Capture the cell that displays the provided text and extract its (X, Y) central coordinate. 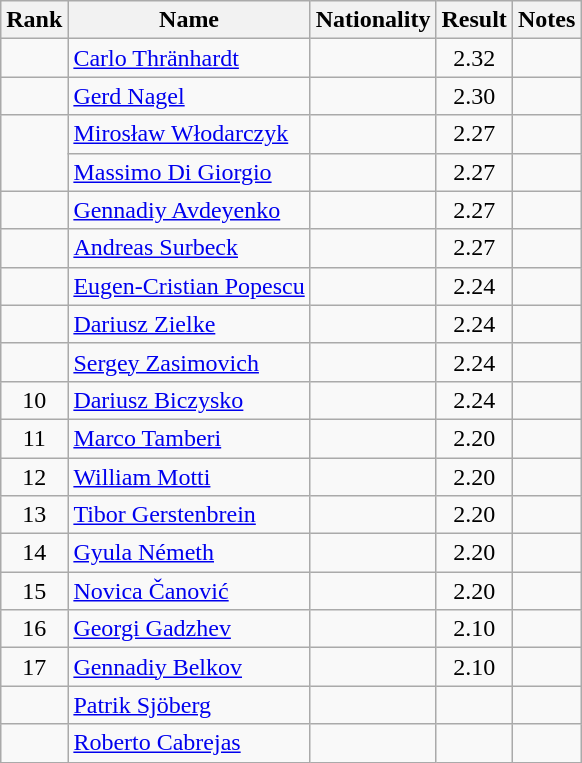
2.32 (474, 58)
Dariusz Biczysko (189, 400)
Result (474, 20)
11 (34, 438)
Patrik Sjöberg (189, 705)
Name (189, 20)
Dariusz Zielke (189, 324)
Sergey Zasimovich (189, 362)
Gyula Németh (189, 553)
Carlo Thränhardt (189, 58)
13 (34, 515)
10 (34, 400)
Roberto Cabrejas (189, 743)
17 (34, 667)
Nationality (373, 20)
2.30 (474, 96)
Gennadiy Belkov (189, 667)
14 (34, 553)
Gennadiy Avdeyenko (189, 210)
16 (34, 629)
Notes (546, 20)
Marco Tamberi (189, 438)
Tibor Gerstenbrein (189, 515)
Novica Čanović (189, 591)
Rank (34, 20)
15 (34, 591)
Massimo Di Giorgio (189, 172)
Eugen-Cristian Popescu (189, 286)
Georgi Gadzhev (189, 629)
William Motti (189, 477)
Mirosław Włodarczyk (189, 134)
Andreas Surbeck (189, 248)
Gerd Nagel (189, 96)
12 (34, 477)
